Search for the cell housing the specified text and yield its (x, y) center coordinate. 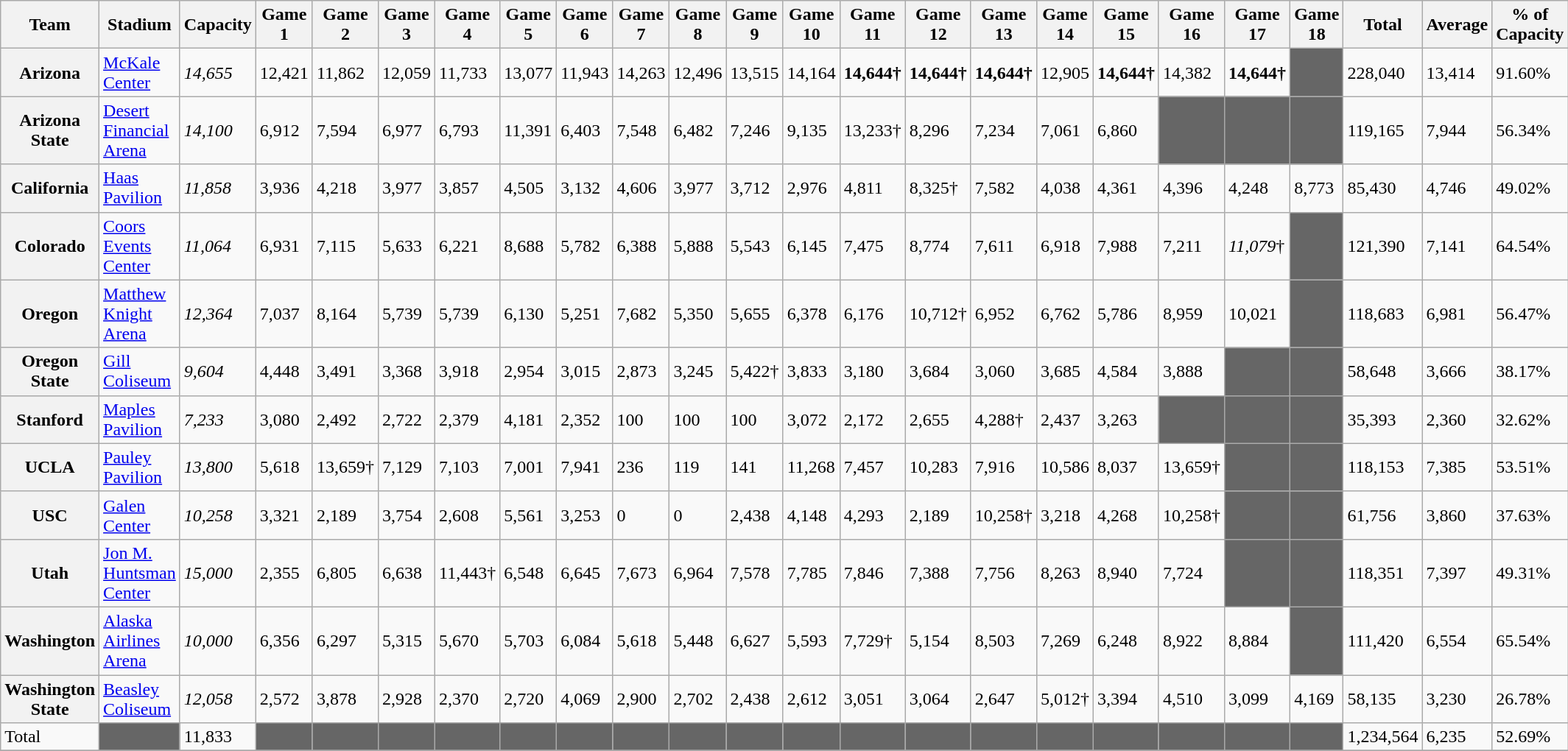
13,515 (754, 72)
6,235 (1457, 737)
2,655 (938, 420)
6,388 (641, 246)
5,154 (938, 641)
3,666 (1457, 371)
5,543 (754, 246)
3,857 (468, 188)
5,633 (407, 246)
3,684 (938, 371)
Beasley Coliseum (140, 698)
McKale Center (140, 72)
3,918 (468, 371)
7,103 (468, 467)
56.34% (1530, 130)
5,593 (812, 641)
5,012† (1065, 698)
Game 2 (345, 25)
Stanford (50, 420)
California (50, 188)
8,688 (529, 246)
Average (1457, 25)
5,315 (407, 641)
Game 12 (938, 25)
8,503 (1003, 641)
65.54% (1530, 641)
13,233† (872, 130)
3,230 (1457, 698)
7,785 (812, 573)
4,218 (345, 188)
14,655 (218, 72)
8,037 (1125, 467)
8,773 (1317, 188)
2,172 (872, 420)
14,263 (641, 72)
Matthew Knight Arena (140, 314)
6,931 (284, 246)
2,722 (407, 420)
8,296 (938, 130)
3,253 (585, 515)
8,940 (1125, 573)
Game 3 (407, 25)
119,165 (1383, 130)
6,977 (407, 130)
3,015 (585, 371)
11,391 (529, 130)
Capacity (218, 25)
3,099 (1258, 698)
49.31% (1530, 573)
64.54% (1530, 246)
35,393 (1383, 420)
3,245 (698, 371)
8,922 (1192, 641)
4,248 (1258, 188)
6,084 (585, 641)
13,077 (529, 72)
6,145 (812, 246)
4,505 (529, 188)
5,448 (698, 641)
2,370 (468, 698)
37.63% (1530, 515)
118,153 (1383, 467)
3,218 (1065, 515)
7,246 (754, 130)
Game 16 (1192, 25)
85,430 (1383, 188)
6,860 (1125, 130)
11,943 (585, 72)
6,482 (698, 130)
Arizona (50, 72)
Pauley Pavilion (140, 467)
USC (50, 515)
118,351 (1383, 573)
6,912 (284, 130)
5,655 (754, 314)
10,258 (218, 515)
2,900 (641, 698)
4,148 (812, 515)
4,448 (284, 371)
7,594 (345, 130)
3,685 (1065, 371)
Game 10 (812, 25)
9,604 (218, 371)
Game 4 (468, 25)
6,918 (1065, 246)
7,115 (345, 246)
4,584 (1125, 371)
53.51% (1530, 467)
Game 5 (529, 25)
7,582 (1003, 188)
2,612 (812, 698)
12,058 (218, 698)
Jon M. Huntsman Center (140, 573)
26.78% (1530, 698)
6,981 (1457, 314)
5,350 (698, 314)
7,941 (585, 467)
6,248 (1125, 641)
4,361 (1125, 188)
4,288† (1003, 420)
6,221 (468, 246)
7,756 (1003, 573)
10,021 (1258, 314)
6,176 (872, 314)
38.17% (1530, 371)
Utah (50, 573)
3,072 (812, 420)
3,263 (1125, 420)
Game 6 (585, 25)
13,800 (218, 467)
11,858 (218, 188)
236 (641, 467)
14,100 (218, 130)
11,064 (218, 246)
228,040 (1383, 72)
6,645 (585, 573)
2,492 (345, 420)
12,905 (1065, 72)
4,069 (585, 698)
7,457 (872, 467)
Game 8 (698, 25)
2,647 (1003, 698)
11,079† (1258, 246)
Game 14 (1065, 25)
3,321 (284, 515)
7,611 (1003, 246)
UCLA (50, 467)
7,944 (1457, 130)
2,572 (284, 698)
3,491 (345, 371)
Game 1 (284, 25)
5,561 (529, 515)
8,774 (938, 246)
49.02% (1530, 188)
7,724 (1192, 573)
8,164 (345, 314)
Game 9 (754, 25)
Game 17 (1258, 25)
2,355 (284, 573)
4,746 (1457, 188)
4,038 (1065, 188)
8,884 (1258, 641)
13,414 (1457, 72)
Washington (50, 641)
7,397 (1457, 573)
6,793 (468, 130)
6,638 (407, 573)
6,378 (812, 314)
% of Capacity (1530, 25)
11,833 (218, 737)
4,606 (641, 188)
Team (50, 25)
Alaska Airlines Arena (140, 641)
7,388 (938, 573)
6,403 (585, 130)
7,211 (1192, 246)
4,293 (872, 515)
3,060 (1003, 371)
3,936 (284, 188)
5,888 (698, 246)
2,702 (698, 698)
58,135 (1383, 698)
58,648 (1383, 371)
7,001 (529, 467)
Oregon State (50, 371)
12,421 (284, 72)
118,683 (1383, 314)
Arizona State (50, 130)
6,952 (1003, 314)
3,860 (1457, 515)
91.60% (1530, 72)
7,673 (641, 573)
Stadium (140, 25)
Desert Financial Arena (140, 130)
5,670 (468, 641)
7,846 (872, 573)
7,916 (1003, 467)
Galen Center (140, 515)
8,263 (1065, 573)
7,682 (641, 314)
7,234 (1003, 130)
14,382 (1192, 72)
Oregon (50, 314)
3,051 (872, 698)
3,712 (754, 188)
7,061 (1065, 130)
32.62% (1530, 420)
Game 7 (641, 25)
Colorado (50, 246)
12,364 (218, 314)
4,169 (1317, 698)
10,712† (938, 314)
121,390 (1383, 246)
6,762 (1065, 314)
Game 11 (872, 25)
5,703 (529, 641)
7,385 (1457, 467)
6,627 (754, 641)
6,130 (529, 314)
2,954 (529, 371)
4,268 (1125, 515)
6,554 (1457, 641)
2,928 (407, 698)
2,360 (1457, 420)
Maples Pavilion (140, 420)
61,756 (1383, 515)
5,251 (585, 314)
6,356 (284, 641)
2,976 (812, 188)
141 (754, 467)
6,964 (698, 573)
7,129 (407, 467)
2,379 (468, 420)
3,878 (345, 698)
7,269 (1065, 641)
4,510 (1192, 698)
Haas Pavilion (140, 188)
Washington State (50, 698)
Game 15 (1125, 25)
12,496 (698, 72)
11,862 (345, 72)
15,000 (218, 573)
10,000 (218, 641)
3,833 (812, 371)
7,233 (218, 420)
6,548 (529, 573)
9,135 (812, 130)
5,422† (754, 371)
3,368 (407, 371)
2,608 (468, 515)
3,080 (284, 420)
7,729† (872, 641)
11,268 (812, 467)
7,475 (872, 246)
4,811 (872, 188)
7,578 (754, 573)
2,720 (529, 698)
14,164 (812, 72)
Game 13 (1003, 25)
4,181 (529, 420)
2,352 (585, 420)
111,420 (1383, 641)
3,180 (872, 371)
11,733 (468, 72)
11,443† (468, 573)
Coors Events Center (140, 246)
12,059 (407, 72)
3,132 (585, 188)
7,037 (284, 314)
3,394 (1125, 698)
7,988 (1125, 246)
3,064 (938, 698)
6,805 (345, 573)
2,437 (1065, 420)
52.69% (1530, 737)
4,396 (1192, 188)
3,888 (1192, 371)
5,782 (585, 246)
7,548 (641, 130)
10,586 (1065, 467)
10,283 (938, 467)
6,297 (345, 641)
119 (698, 467)
56.47% (1530, 314)
Gill Coliseum (140, 371)
7,141 (1457, 246)
8,325† (938, 188)
3,754 (407, 515)
8,959 (1192, 314)
Game 18 (1317, 25)
5,786 (1125, 314)
2,873 (641, 371)
1,234,564 (1383, 737)
